Return [x, y] of the center of cell containing provided text 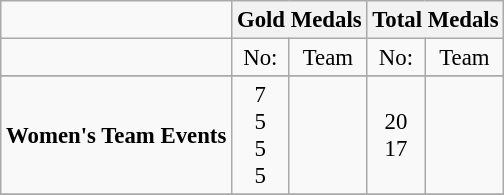
7 5 5 5 [260, 136]
Women's Team Events [116, 136]
Gold Medals [300, 20]
Total Medals [436, 20]
20 17 [396, 136]
